Locate the cell with the specified text and output its (X, Y) center coordinate. 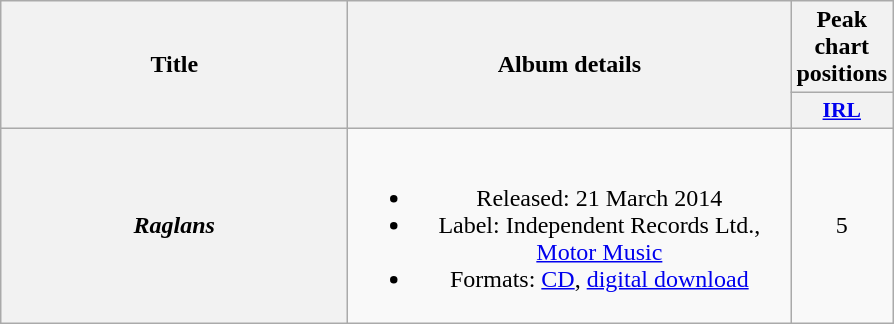
5 (842, 225)
Raglans (174, 225)
Title (174, 65)
Released: 21 March 2014Label: Independent Records Ltd., Motor MusicFormats: CD, digital download (570, 225)
Peak chart positions (842, 47)
Album details (570, 65)
IRL (842, 111)
